Extract the [X, Y] coordinate from the center of the cell holding the provided text.  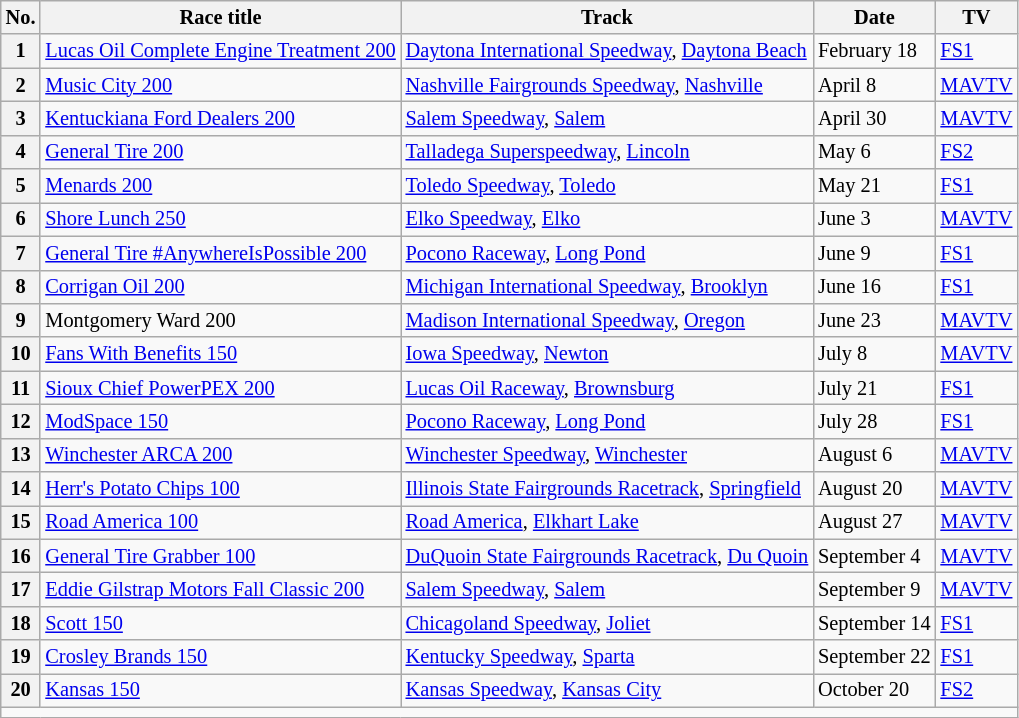
September 22 [874, 657]
Crosley Brands 150 [220, 657]
June 3 [874, 219]
Scott 150 [220, 623]
19 [21, 657]
18 [21, 623]
Track [607, 17]
12 [21, 421]
2 [21, 85]
Toledo Speedway, Toledo [607, 186]
August 20 [874, 489]
September 9 [874, 589]
Lucas Oil Raceway, Brownsburg [607, 388]
February 18 [874, 51]
Kentuckiana Ford Dealers 200 [220, 118]
May 6 [874, 152]
September 14 [874, 623]
July 8 [874, 354]
Chicagoland Speedway, Joliet [607, 623]
Date [874, 17]
Michigan International Speedway, Brooklyn [607, 287]
10 [21, 354]
Madison International Speedway, Oregon [607, 320]
3 [21, 118]
7 [21, 253]
DuQuoin State Fairgrounds Racetrack, Du Quoin [607, 556]
June 16 [874, 287]
8 [21, 287]
Winchester Speedway, Winchester [607, 455]
Menards 200 [220, 186]
11 [21, 388]
August 27 [874, 522]
General Tire 200 [220, 152]
Shore Lunch 250 [220, 219]
Winchester ARCA 200 [220, 455]
Fans With Benefits 150 [220, 354]
Kansas 150 [220, 690]
July 21 [874, 388]
17 [21, 589]
July 28 [874, 421]
15 [21, 522]
Kansas Speedway, Kansas City [607, 690]
May 21 [874, 186]
Nashville Fairgrounds Speedway, Nashville [607, 85]
14 [21, 489]
August 6 [874, 455]
General Tire Grabber 100 [220, 556]
Eddie Gilstrap Motors Fall Classic 200 [220, 589]
Iowa Speedway, Newton [607, 354]
No. [21, 17]
Road America 100 [220, 522]
April 8 [874, 85]
13 [21, 455]
June 23 [874, 320]
Illinois State Fairgrounds Racetrack, Springfield [607, 489]
Lucas Oil Complete Engine Treatment 200 [220, 51]
Kentucky Speedway, Sparta [607, 657]
Music City 200 [220, 85]
Herr's Potato Chips 100 [220, 489]
Daytona International Speedway, Daytona Beach [607, 51]
Corrigan Oil 200 [220, 287]
20 [21, 690]
1 [21, 51]
September 4 [874, 556]
Race title [220, 17]
16 [21, 556]
5 [21, 186]
June 9 [874, 253]
Road America, Elkhart Lake [607, 522]
General Tire #AnywhereIsPossible 200 [220, 253]
Elko Speedway, Elko [607, 219]
April 30 [874, 118]
9 [21, 320]
TV [976, 17]
ModSpace 150 [220, 421]
4 [21, 152]
6 [21, 219]
Sioux Chief PowerPEX 200 [220, 388]
Talladega Superspeedway, Lincoln [607, 152]
Montgomery Ward 200 [220, 320]
October 20 [874, 690]
